Search for the cell housing the specified text and yield its (X, Y) center coordinate. 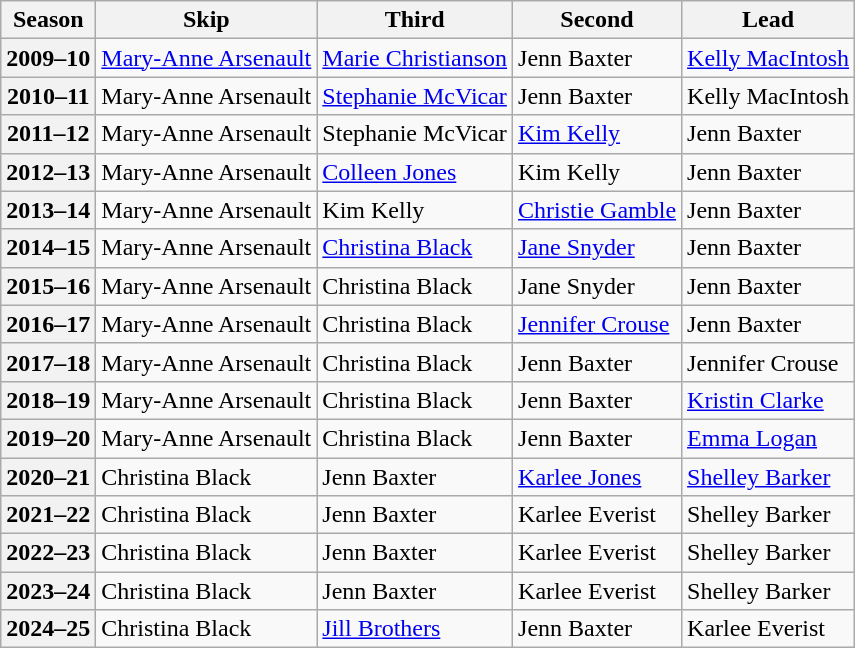
Skip (206, 20)
Karlee Jones (598, 477)
2012–13 (48, 172)
2015–16 (48, 286)
Kristin Clarke (768, 400)
Marie Christianson (415, 58)
Lead (768, 20)
2018–19 (48, 400)
2017–18 (48, 362)
Christie Gamble (598, 210)
Emma Logan (768, 438)
2022–23 (48, 553)
2019–20 (48, 438)
Jill Brothers (415, 629)
2020–21 (48, 477)
Colleen Jones (415, 172)
2009–10 (48, 58)
Second (598, 20)
2023–24 (48, 591)
2011–12 (48, 134)
2021–22 (48, 515)
Third (415, 20)
2013–14 (48, 210)
Season (48, 20)
2010–11 (48, 96)
2016–17 (48, 324)
2014–15 (48, 248)
2024–25 (48, 629)
